Capture the cell that displays the provided text and extract its (X, Y) central coordinate. 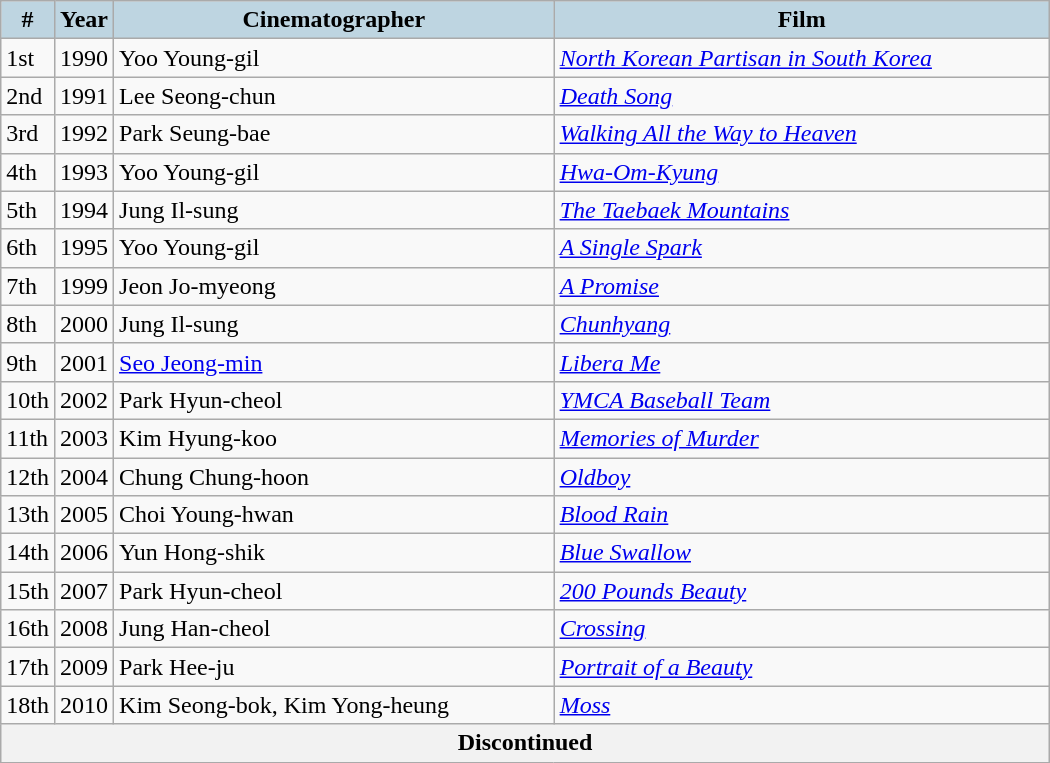
A Single Spark (802, 248)
4th (28, 172)
2008 (84, 629)
Park Hee-ju (334, 667)
Yun Hong-shik (334, 553)
Cinematographer (334, 20)
Jung Han-cheol (334, 629)
2005 (84, 515)
Crossing (802, 629)
# (28, 20)
2010 (84, 705)
Hwa-Om-Kyung (802, 172)
2004 (84, 477)
Libera Me (802, 362)
2007 (84, 591)
Death Song (802, 96)
2003 (84, 438)
Memories of Murder (802, 438)
YMCA Baseball Team (802, 400)
2009 (84, 667)
7th (28, 286)
Moss (802, 705)
2002 (84, 400)
Park Seung-bae (334, 134)
Lee Seong-chun (334, 96)
Year (84, 20)
10th (28, 400)
1991 (84, 96)
2nd (28, 96)
Discontinued (525, 743)
13th (28, 515)
5th (28, 210)
1990 (84, 58)
Chung Chung-hoon (334, 477)
11th (28, 438)
Portrait of a Beauty (802, 667)
Kim Seong-bok, Kim Yong-heung (334, 705)
2000 (84, 324)
9th (28, 362)
Blue Swallow (802, 553)
Chunhyang (802, 324)
A Promise (802, 286)
6th (28, 248)
1992 (84, 134)
2006 (84, 553)
15th (28, 591)
1995 (84, 248)
18th (28, 705)
North Korean Partisan in South Korea (802, 58)
Blood Rain (802, 515)
Walking All the Way to Heaven (802, 134)
14th (28, 553)
3rd (28, 134)
16th (28, 629)
17th (28, 667)
200 Pounds Beauty (802, 591)
1st (28, 58)
Choi Young-hwan (334, 515)
Jeon Jo-myeong (334, 286)
Oldboy (802, 477)
8th (28, 324)
Film (802, 20)
2001 (84, 362)
1994 (84, 210)
Kim Hyung-koo (334, 438)
12th (28, 477)
The Taebaek Mountains (802, 210)
1999 (84, 286)
Seo Jeong-min (334, 362)
1993 (84, 172)
